Identify which cell holds the provided text, then report its [X, Y] central coordinate. 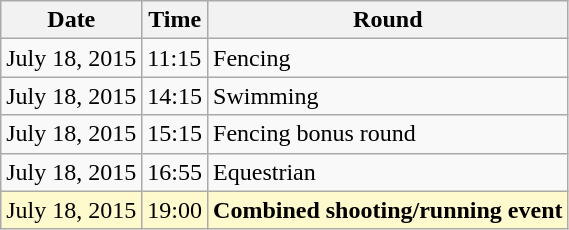
Fencing bonus round [388, 134]
Date [72, 20]
Equestrian [388, 172]
Round [388, 20]
Fencing [388, 58]
14:15 [175, 96]
16:55 [175, 172]
11:15 [175, 58]
19:00 [175, 210]
Swimming [388, 96]
Combined shooting/running event [388, 210]
15:15 [175, 134]
Time [175, 20]
